Output the (X, Y) coordinate of the center of the cell containing the given text.  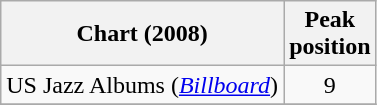
Peakposition (330, 34)
US Jazz Albums (Billboard) (142, 85)
Chart (2008) (142, 34)
9 (330, 85)
